Output the (X, Y) coordinate of the center of the cell containing the given text.  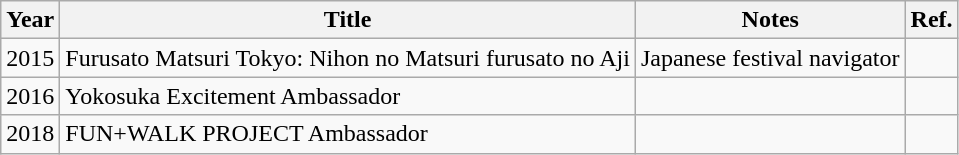
Year (30, 20)
Title (348, 20)
Ref. (932, 20)
Furusato Matsuri Tokyo: Nihon no Matsuri furusato no Aji (348, 58)
Japanese festival navigator (770, 58)
Yokosuka Excitement Ambassador (348, 96)
2018 (30, 134)
2015 (30, 58)
Notes (770, 20)
2016 (30, 96)
FUN+WALK PROJECT Ambassador (348, 134)
